Provide the (X, Y) coordinate of the cell's center where the given text is located.  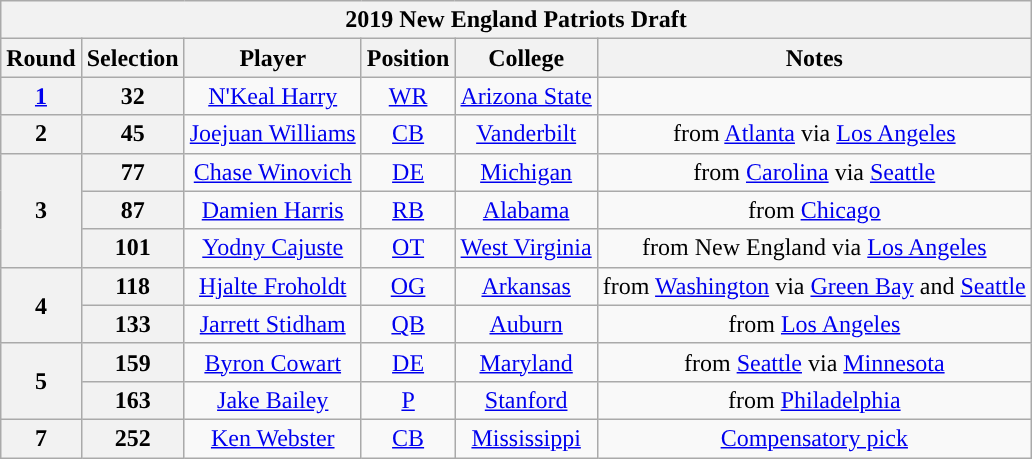
College (526, 58)
Mississippi (526, 438)
Joejuan Williams (272, 134)
QB (408, 324)
from Chicago (814, 210)
2019 New England Patriots Draft (516, 20)
32 (132, 96)
Alabama (526, 210)
Player (272, 58)
252 (132, 438)
3 (41, 210)
RB (408, 210)
West Virginia (526, 248)
Position (408, 58)
N'Keal Harry (272, 96)
OG (408, 286)
Round (41, 58)
2 (41, 134)
Damien Harris (272, 210)
163 (132, 400)
Arizona State (526, 96)
Ken Webster (272, 438)
Stanford (526, 400)
1 (41, 96)
from New England via Los Angeles (814, 248)
WR (408, 96)
Auburn (526, 324)
Jarrett Stidham (272, 324)
Vanderbilt (526, 134)
4 (41, 305)
Hjalte Froholdt (272, 286)
5 (41, 381)
from Atlanta via Los Angeles (814, 134)
133 (132, 324)
from Carolina via Seattle (814, 172)
Maryland (526, 362)
118 (132, 286)
Compensatory pick (814, 438)
from Philadelphia (814, 400)
Byron Cowart (272, 362)
from Washington via Green Bay and Seattle (814, 286)
from Seattle via Minnesota (814, 362)
from Los Angeles (814, 324)
87 (132, 210)
Notes (814, 58)
7 (41, 438)
Arkansas (526, 286)
Jake Bailey (272, 400)
Selection (132, 58)
Chase Winovich (272, 172)
101 (132, 248)
Michigan (526, 172)
77 (132, 172)
159 (132, 362)
OT (408, 248)
P (408, 400)
Yodny Cajuste (272, 248)
45 (132, 134)
